Find where the given text appears and provide that cell's center as [x, y] coordinate. 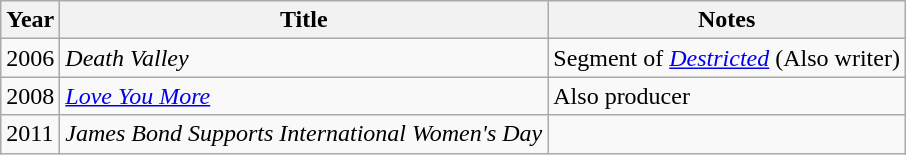
2006 [30, 58]
Title [304, 20]
James Bond Supports International Women's Day [304, 134]
Love You More [304, 96]
Notes [727, 20]
2011 [30, 134]
Death Valley [304, 58]
Also producer [727, 96]
2008 [30, 96]
Segment of Destricted (Also writer) [727, 58]
Year [30, 20]
